For the text-containing cell, return its midpoint in (x, y) coordinate format. 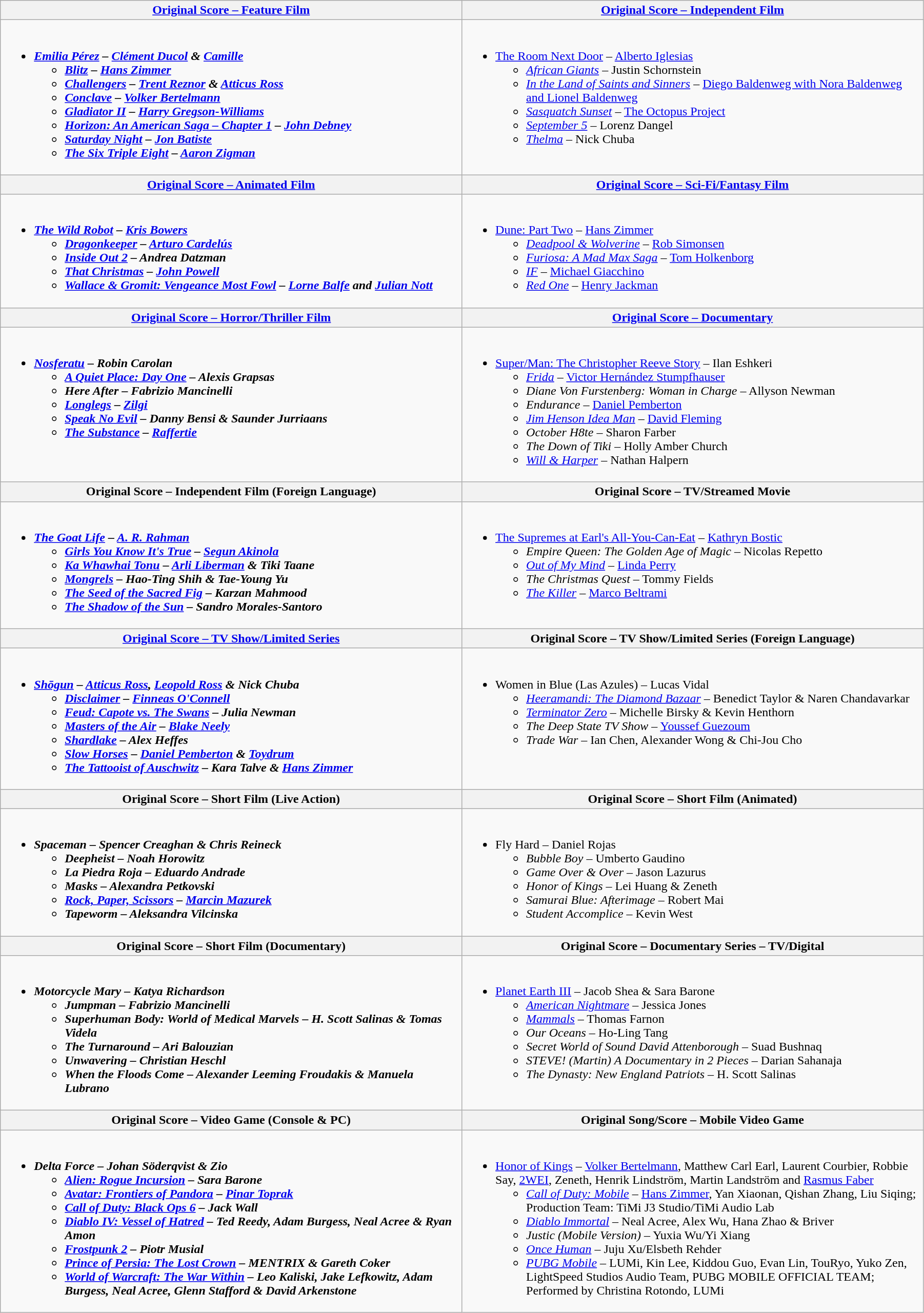
Original Score – Animated Film (231, 185)
Original Song/Score – Mobile Video Game (693, 1120)
Original Score – Independent Film (693, 10)
Original Score – Sci-Fi/Fantasy Film (693, 185)
Original Score – TV/Streamed Movie (693, 492)
Original Score – Documentary Series – TV/Digital (693, 946)
Original Score – Independent Film (Foreign Language) (231, 492)
Original Score – Horror/Thriller Film (231, 317)
Original Score – Short Film (Animated) (693, 799)
Original Score – Documentary (693, 317)
Original Score – TV Show/Limited Series (231, 638)
Original Score – TV Show/Limited Series (Foreign Language) (693, 638)
Original Score – Short Film (Documentary) (231, 946)
Original Score – Feature Film (231, 10)
Dune: Part Two – Hans ZimmerDeadpool & Wolverine – Rob SimonsenFuriosa: A Mad Max Saga – Tom HolkenborgIF – Michael GiacchinoRed One – Henry Jackman (693, 251)
Original Score – Video Game (Console & PC) (231, 1120)
Original Score – Short Film (Live Action) (231, 799)
